Return [X, Y] of the center of cell containing provided text 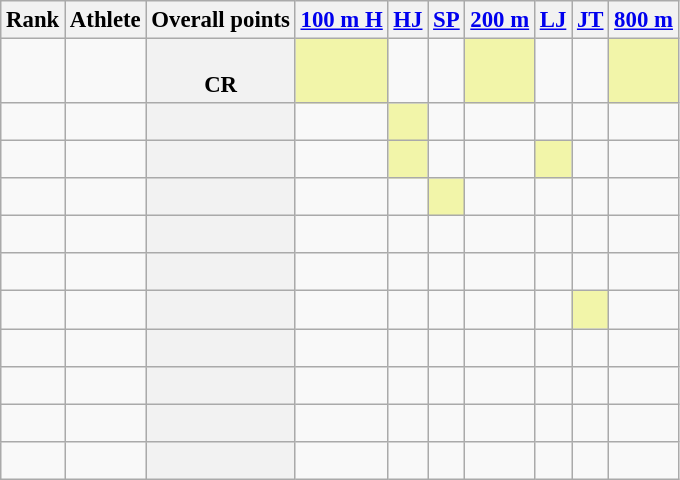
SP [446, 20]
HJ [408, 20]
LJ [552, 20]
CR [220, 72]
Athlete [106, 20]
200 m [500, 20]
Rank [33, 20]
JT [590, 20]
Overall points [220, 20]
800 m [644, 20]
100 m H [342, 20]
